Provide the [X, Y] coordinate of the cell's center where the given text is located.  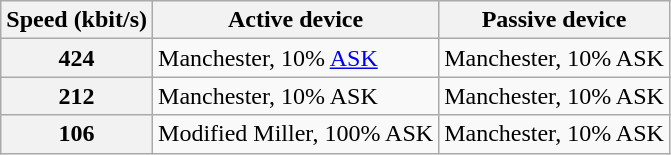
212 [77, 96]
Modified Miller, 100% ASK [296, 134]
424 [77, 58]
Speed (kbit/s) [77, 20]
Passive device [554, 20]
Active device [296, 20]
106 [77, 134]
